Return the (x, y) coordinate for the center point of the cell that contains the specified text.  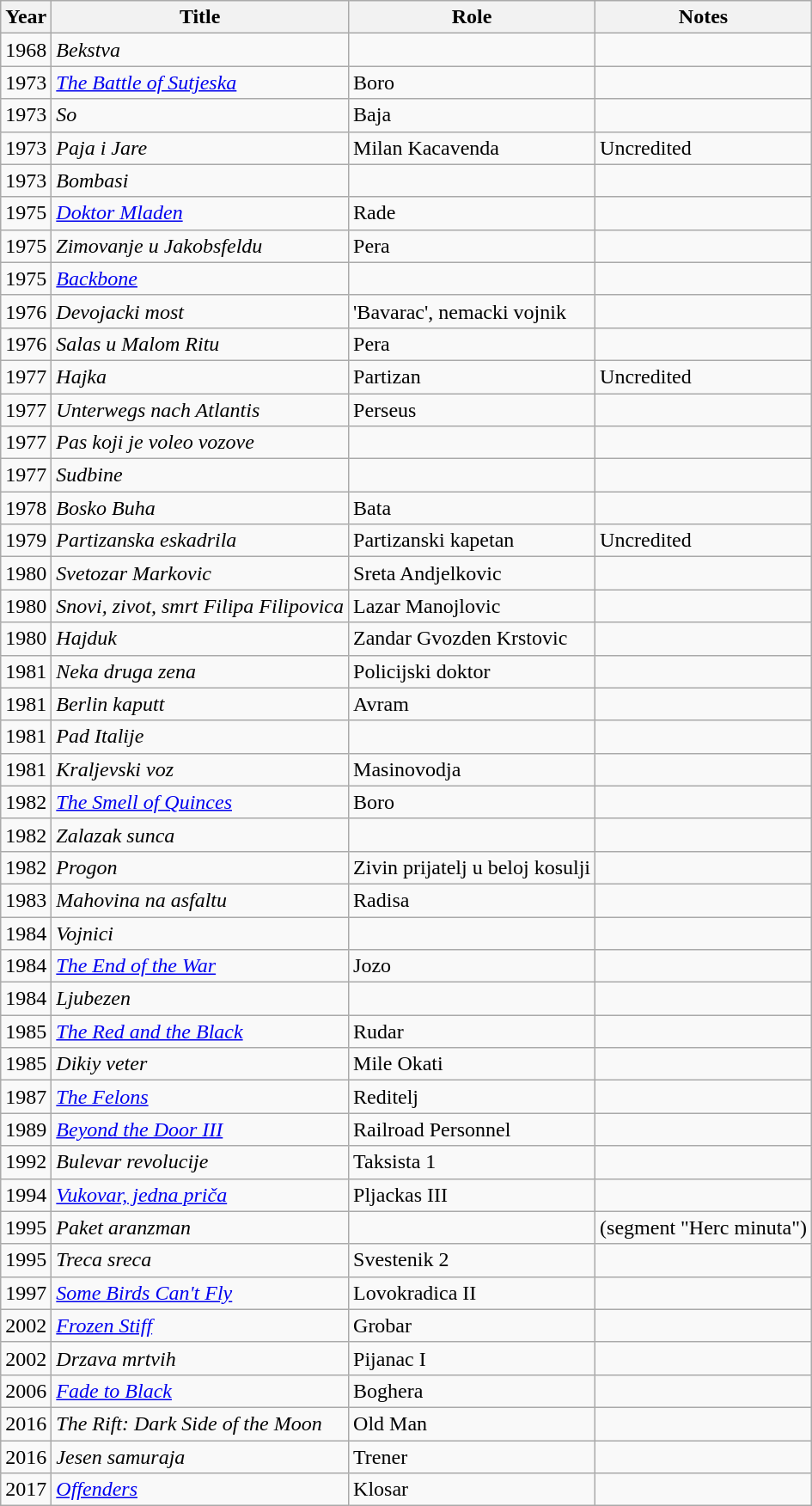
1968 (26, 50)
Offenders (200, 1490)
Zalazak sunca (200, 835)
Hajduk (200, 639)
Zimovanje u Jakobsfeldu (200, 246)
Frozen Stiff (200, 1325)
Partizanska eskadrila (200, 541)
1983 (26, 900)
1987 (26, 1097)
The Battle of Sutjeska (200, 83)
Zandar Gvozden Krstovic (473, 639)
2006 (26, 1391)
Bosko Buha (200, 508)
Dikiy veter (200, 1064)
Vukovar, jedna priča (200, 1195)
Backbone (200, 279)
Pad Italije (200, 737)
Avram (473, 704)
Lovokradica II (473, 1293)
Old Man (473, 1423)
Hajka (200, 376)
Lazar Manojlovic (473, 606)
Bombasi (200, 181)
Salas u Malom Ritu (200, 344)
Progon (200, 867)
Jesen samuraja (200, 1457)
Paket aranzman (200, 1227)
Pijanac I (473, 1358)
Paja i Jare (200, 148)
Bata (473, 508)
The Rift: Dark Side of the Moon (200, 1423)
The Smell of Quinces (200, 802)
Masinovodja (473, 769)
Vojnici (200, 933)
Baja (473, 115)
Trener (473, 1457)
Svetozar Markovic (200, 573)
Notes (704, 17)
Snovi, zivot, smrt Filipa Filipovica (200, 606)
Mile Okati (473, 1064)
1992 (26, 1162)
Rade (473, 213)
Mahovina na asfaltu (200, 900)
Milan Kacavenda (473, 148)
Neka druga zena (200, 671)
1978 (26, 508)
Sreta Andjelkovic (473, 573)
Rudar (473, 1032)
Klosar (473, 1490)
1979 (26, 541)
1994 (26, 1195)
Bulevar revolucije (200, 1162)
Drzava mrtvih (200, 1358)
Beyond the Door III (200, 1129)
Grobar (473, 1325)
Reditelj (473, 1097)
So (200, 115)
Policijski doktor (473, 671)
Partizanski kapetan (473, 541)
Treca sreca (200, 1260)
Year (26, 17)
Fade to Black (200, 1391)
(segment "Herc minuta") (704, 1227)
Ljubezen (200, 999)
The Felons (200, 1097)
Role (473, 17)
'Bavarac', nemacki vojnik (473, 311)
Doktor Mladen (200, 213)
Partizan (473, 376)
2017 (26, 1490)
Perseus (473, 410)
Kraljevski voz (200, 769)
Sudbine (200, 475)
Jozo (473, 966)
Taksista 1 (473, 1162)
Railroad Personnel (473, 1129)
Zivin prijatelj u beloj kosulji (473, 867)
Devojacki most (200, 311)
Berlin kaputt (200, 704)
Pas koji je voleo vozove (200, 443)
Unterwegs nach Atlantis (200, 410)
Boghera (473, 1391)
1997 (26, 1293)
Bekstva (200, 50)
1989 (26, 1129)
Title (200, 17)
Radisa (473, 900)
Pljackas III (473, 1195)
Svestenik 2 (473, 1260)
The End of the War (200, 966)
The Red and the Black (200, 1032)
Some Birds Can't Fly (200, 1293)
